Detect which cell encompasses the target text, then output its (x, y) center coordinate. 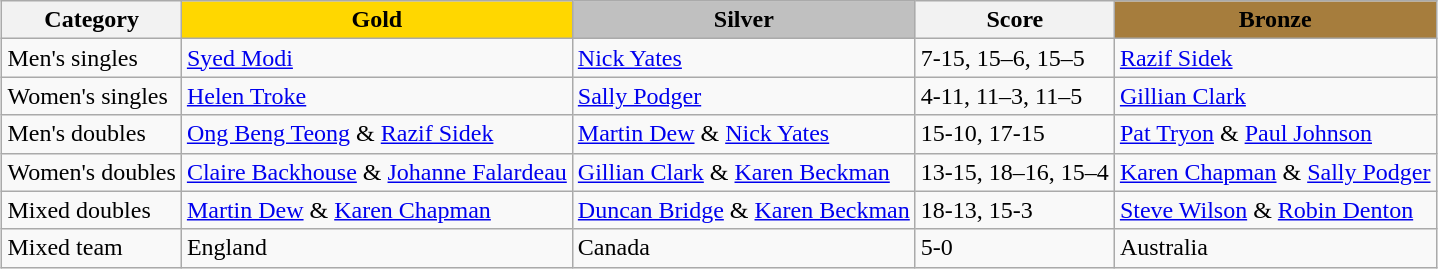
Gold (376, 20)
Men's singles (92, 58)
5-0 (1014, 248)
Razif Sidek (1275, 58)
Score (1014, 20)
Steve Wilson & Robin Denton (1275, 210)
England (376, 248)
Karen Chapman & Sally Podger (1275, 172)
Ong Beng Teong & Razif Sidek (376, 134)
Mixed doubles (92, 210)
4-11, 11–3, 11–5 (1014, 96)
Canada (744, 248)
Syed Modi (376, 58)
Duncan Bridge & Karen Beckman (744, 210)
Claire Backhouse & Johanne Falardeau (376, 172)
Australia (1275, 248)
7-15, 15–6, 15–5 (1014, 58)
Nick Yates (744, 58)
Category (92, 20)
Martin Dew & Karen Chapman (376, 210)
Sally Podger (744, 96)
18-13, 15-3 (1014, 210)
Gillian Clark & Karen Beckman (744, 172)
Bronze (1275, 20)
Pat Tryon & Paul Johnson (1275, 134)
Gillian Clark (1275, 96)
Martin Dew & Nick Yates (744, 134)
Women's singles (92, 96)
Women's doubles (92, 172)
Silver (744, 20)
15-10, 17-15 (1014, 134)
13-15, 18–16, 15–4 (1014, 172)
Helen Troke (376, 96)
Men's doubles (92, 134)
Mixed team (92, 248)
